Find where the given text appears and provide that cell's center as (X, Y) coordinate. 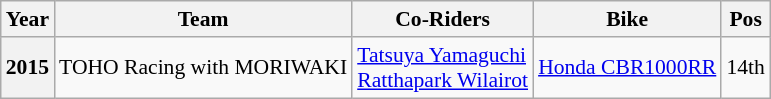
Year (28, 19)
Co-Riders (442, 19)
Honda CBR1000RR (627, 68)
Team (203, 19)
Tatsuya Yamaguchi Ratthapark Wilairot (442, 68)
TOHO Racing with MORIWAKI (203, 68)
14th (746, 68)
Pos (746, 19)
Bike (627, 19)
2015 (28, 68)
